Identify which cell holds the provided text, then report its [X, Y] central coordinate. 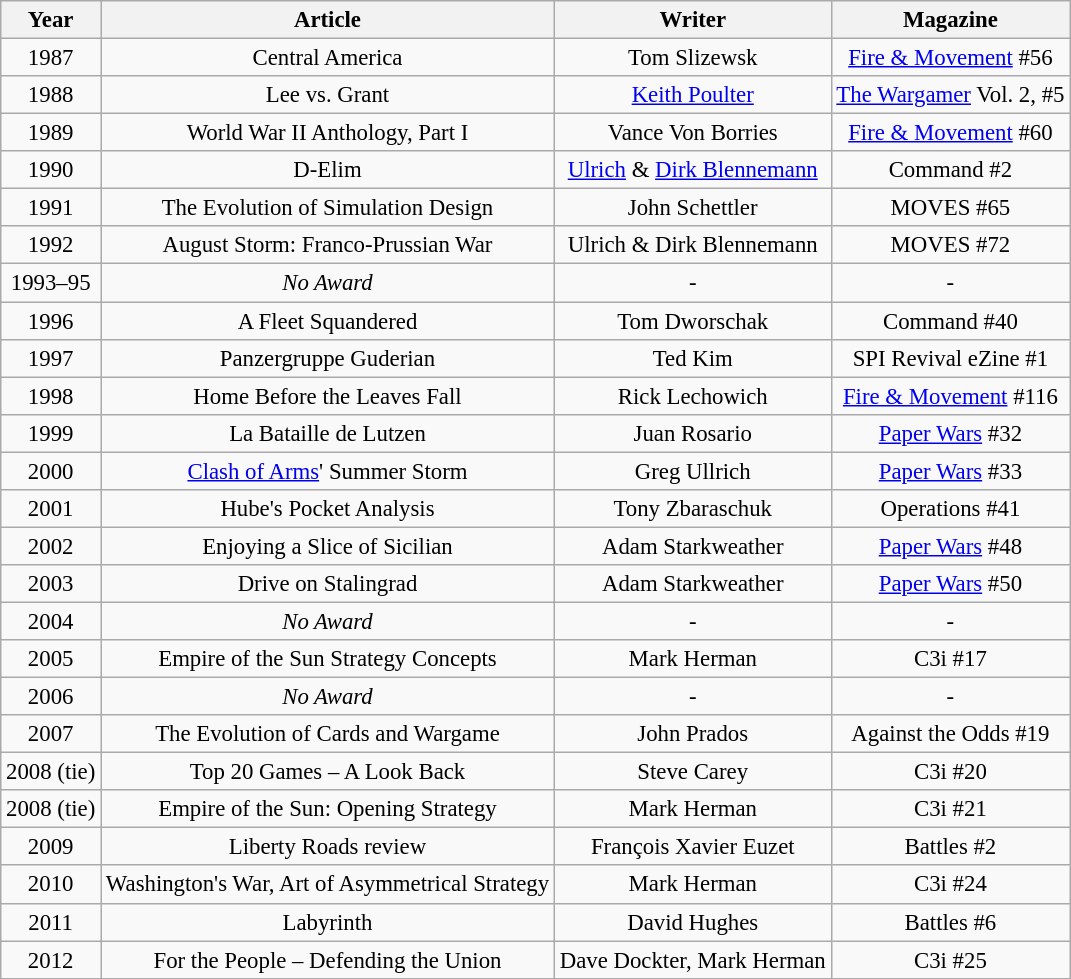
1997 [51, 358]
Article [328, 20]
Writer [692, 20]
C3i #24 [950, 885]
1996 [51, 321]
Empire of the Sun Strategy Concepts [328, 659]
MOVES #72 [950, 245]
2006 [51, 697]
2001 [51, 509]
1992 [51, 245]
1991 [51, 208]
1988 [51, 95]
2000 [51, 471]
François Xavier Euzet [692, 847]
2011 [51, 922]
Ted Kim [692, 358]
Liberty Roads review [328, 847]
2004 [51, 621]
Fire & Movement #60 [950, 133]
Paper Wars #33 [950, 471]
1999 [51, 433]
The Wargamer Vol. 2, #5 [950, 95]
Tom Slizewsk [692, 58]
Keith Poulter [692, 95]
Paper Wars #48 [950, 546]
Vance Von Borries [692, 133]
Steve Carey [692, 772]
Tom Dworschak [692, 321]
Tony Zbaraschuk [692, 509]
SPI Revival eZine #1 [950, 358]
2003 [51, 584]
2009 [51, 847]
Greg Ullrich [692, 471]
David Hughes [692, 922]
Magazine [950, 20]
1998 [51, 396]
Central America [328, 58]
Hube's Pocket Analysis [328, 509]
2005 [51, 659]
1993–95 [51, 283]
2007 [51, 734]
August Storm: Franco-Prussian War [328, 245]
Against the Odds #19 [950, 734]
2002 [51, 546]
Drive on Stalingrad [328, 584]
MOVES #65 [950, 208]
Empire of the Sun: Opening Strategy [328, 809]
Fire & Movement #56 [950, 58]
C3i #21 [950, 809]
C3i #20 [950, 772]
John Schettler [692, 208]
The Evolution of Simulation Design [328, 208]
John Prados [692, 734]
Lee vs. Grant [328, 95]
A Fleet Squandered [328, 321]
Paper Wars #50 [950, 584]
Clash of Arms' Summer Storm [328, 471]
The Evolution of Cards and Wargame [328, 734]
Juan Rosario [692, 433]
Dave Dockter, Mark Herman [692, 960]
Rick Lechowich [692, 396]
Panzergruppe Guderian [328, 358]
Battles #2 [950, 847]
Top 20 Games – A Look Back [328, 772]
Year [51, 20]
For the People – Defending the Union [328, 960]
Command #2 [950, 170]
World War II Anthology, Part I [328, 133]
Paper Wars #32 [950, 433]
Enjoying a Slice of Sicilian [328, 546]
Battles #6 [950, 922]
2010 [51, 885]
Home Before the Leaves Fall [328, 396]
2012 [51, 960]
1989 [51, 133]
1987 [51, 58]
Washington's War, Art of Asymmetrical Strategy [328, 885]
Operations #41 [950, 509]
La Bataille de Lutzen [328, 433]
Fire & Movement #116 [950, 396]
C3i #17 [950, 659]
Command #40 [950, 321]
1990 [51, 170]
Labyrinth [328, 922]
D-Elim [328, 170]
C3i #25 [950, 960]
